Capture the cell that displays the provided text and extract its [x, y] central coordinate. 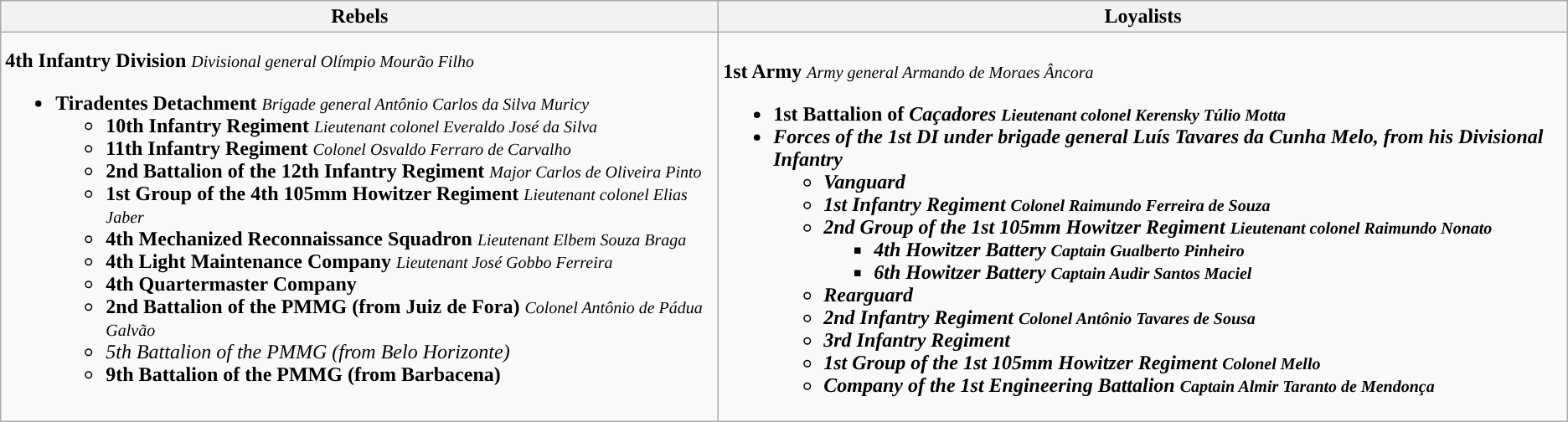
Loyalists [1143, 17]
Rebels [360, 17]
